Find where the given text appears and provide that cell's center as (X, Y) coordinate. 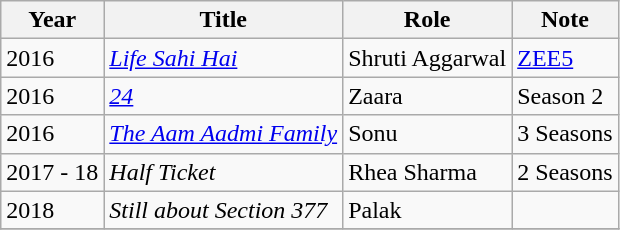
2017 - 18 (52, 172)
The Aam Aadmi Family (224, 134)
Shruti Aggarwal (428, 58)
Rhea Sharma (428, 172)
ZEE5 (565, 58)
Sonu (428, 134)
Still about Section 377 (224, 210)
2 Seasons (565, 172)
Half Ticket (224, 172)
Life Sahi Hai (224, 58)
Season 2 (565, 96)
Title (224, 20)
Zaara (428, 96)
24 (224, 96)
3 Seasons (565, 134)
2018 (52, 210)
Palak (428, 210)
Note (565, 20)
Year (52, 20)
Role (428, 20)
